Provide the (X, Y) coordinate of the cell's center where the given text is located.  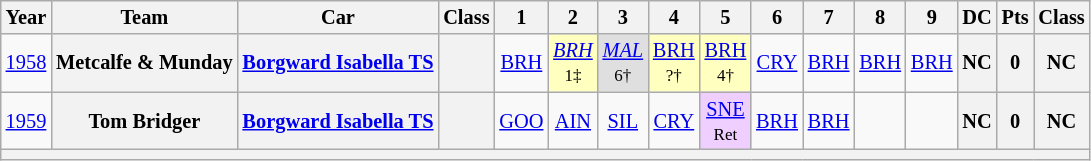
Team (144, 17)
2 (572, 17)
AIN (572, 121)
9 (932, 17)
Pts (1016, 17)
SNERet (726, 121)
4 (674, 17)
MAL6† (623, 63)
Tom Bridger (144, 121)
GOO (521, 121)
1959 (26, 121)
Year (26, 17)
6 (777, 17)
5 (726, 17)
BRH?† (674, 63)
7 (829, 17)
DC (978, 17)
3 (623, 17)
BRH1‡ (572, 63)
Metcalfe & Munday (144, 63)
1 (521, 17)
1958 (26, 63)
8 (880, 17)
Car (338, 17)
SIL (623, 121)
BRH4† (726, 63)
